Capture the cell that displays the provided text and extract its (X, Y) central coordinate. 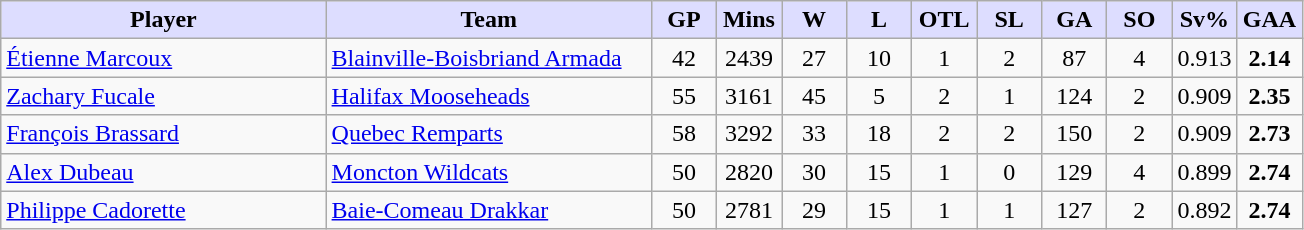
SO (1140, 20)
2820 (748, 172)
Baie-Comeau Drakkar (488, 210)
0 (1010, 172)
127 (1074, 210)
François Brassard (164, 134)
30 (814, 172)
Halifax Mooseheads (488, 96)
GA (1074, 20)
Alex Dubeau (164, 172)
Player (164, 20)
L (880, 20)
Philippe Cadorette (164, 210)
55 (684, 96)
33 (814, 134)
W (814, 20)
129 (1074, 172)
10 (880, 58)
42 (684, 58)
27 (814, 58)
45 (814, 96)
2.35 (1270, 96)
0.899 (1204, 172)
GAA (1270, 20)
Mins (748, 20)
3161 (748, 96)
87 (1074, 58)
2.73 (1270, 134)
0.892 (1204, 210)
Zachary Fucale (164, 96)
Quebec Remparts (488, 134)
OTL (944, 20)
58 (684, 134)
Sv% (1204, 20)
Moncton Wildcats (488, 172)
2439 (748, 58)
Blainville-Boisbriand Armada (488, 58)
5 (880, 96)
Team (488, 20)
SL (1010, 20)
0.913 (1204, 58)
2.14 (1270, 58)
124 (1074, 96)
Étienne Marcoux (164, 58)
18 (880, 134)
3292 (748, 134)
29 (814, 210)
150 (1074, 134)
2781 (748, 210)
GP (684, 20)
